Detect which cell encompasses the target text, then output its [X, Y] center coordinate. 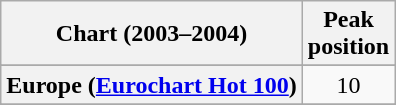
10 [348, 85]
Europe (Eurochart Hot 100) [152, 85]
Chart (2003–2004) [152, 34]
Peakposition [348, 34]
